From the cell containing the given text, extract its center point as [x, y] coordinate. 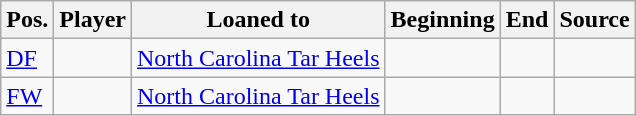
FW [28, 96]
Player [93, 20]
Beginning [442, 20]
DF [28, 58]
Pos. [28, 20]
End [527, 20]
Loaned to [259, 20]
Source [594, 20]
